Find where the given text appears and provide that cell's center as (X, Y) coordinate. 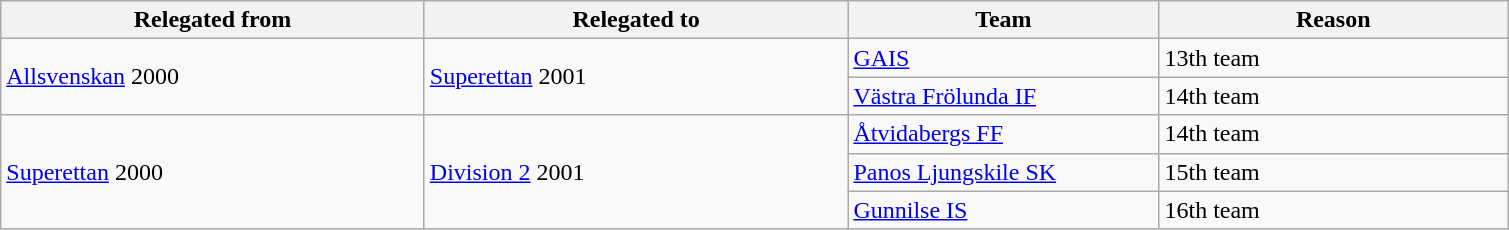
Västra Frölunda IF (1004, 96)
GAIS (1004, 58)
Superettan 2000 (213, 172)
Reason (1334, 20)
Relegated to (636, 20)
Superettan 2001 (636, 77)
13th team (1334, 58)
Division 2 2001 (636, 172)
Allsvenskan 2000 (213, 77)
16th team (1334, 210)
Panos Ljungskile SK (1004, 172)
Relegated from (213, 20)
15th team (1334, 172)
Team (1004, 20)
Åtvidabergs FF (1004, 134)
Gunnilse IS (1004, 210)
